From the cell containing the given text, extract its center point as (x, y) coordinate. 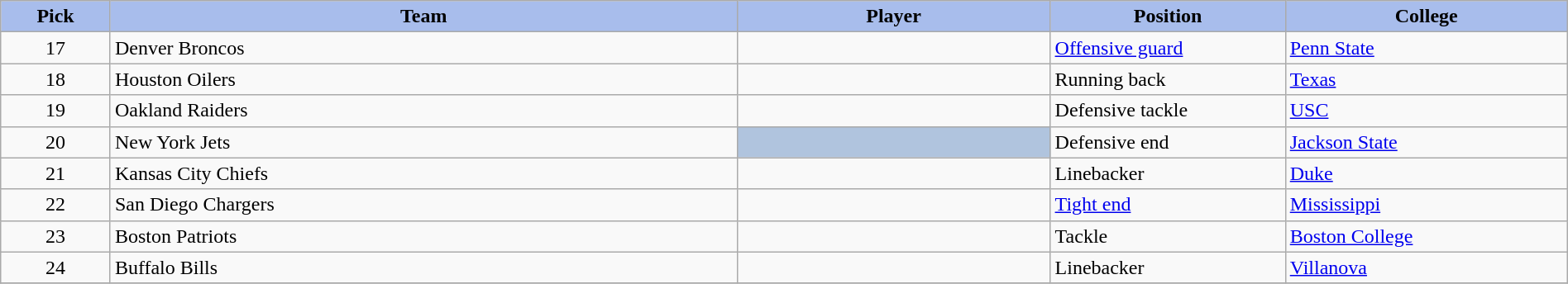
Team (423, 17)
Jackson State (1426, 142)
Tackle (1168, 236)
17 (56, 48)
24 (56, 267)
Defensive tackle (1168, 111)
22 (56, 205)
New York Jets (423, 142)
Boston Patriots (423, 236)
Mississippi (1426, 205)
Buffalo Bills (423, 267)
Kansas City Chiefs (423, 173)
Pick (56, 17)
Position (1168, 17)
Tight end (1168, 205)
USC (1426, 111)
Oakland Raiders (423, 111)
Running back (1168, 79)
Villanova (1426, 267)
Penn State (1426, 48)
Houston Oilers (423, 79)
Duke (1426, 173)
Offensive guard (1168, 48)
Boston College (1426, 236)
19 (56, 111)
San Diego Chargers (423, 205)
21 (56, 173)
Denver Broncos (423, 48)
18 (56, 79)
23 (56, 236)
College (1426, 17)
Defensive end (1168, 142)
Player (893, 17)
20 (56, 142)
Texas (1426, 79)
